Output the (X, Y) coordinate of the center of the cell containing the given text.  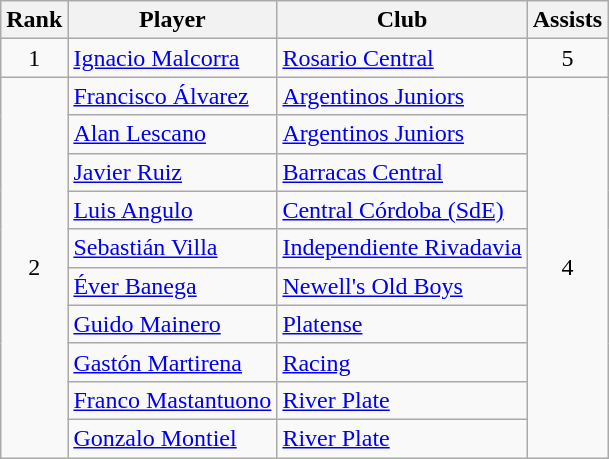
5 (567, 58)
Gastón Martirena (172, 362)
Barracas Central (402, 172)
Éver Banega (172, 286)
Francisco Álvarez (172, 96)
Franco Mastantuono (172, 400)
Rank (34, 20)
4 (567, 268)
Javier Ruiz (172, 172)
Alan Lescano (172, 134)
2 (34, 268)
Rosario Central (402, 58)
Luis Angulo (172, 210)
Sebastián Villa (172, 248)
Guido Mainero (172, 324)
Central Córdoba (SdE) (402, 210)
Assists (567, 20)
Player (172, 20)
Newell's Old Boys (402, 286)
Club (402, 20)
Independiente Rivadavia (402, 248)
Racing (402, 362)
Ignacio Malcorra (172, 58)
Gonzalo Montiel (172, 438)
1 (34, 58)
Platense (402, 324)
